Search for the cell housing the specified text and yield its [x, y] center coordinate. 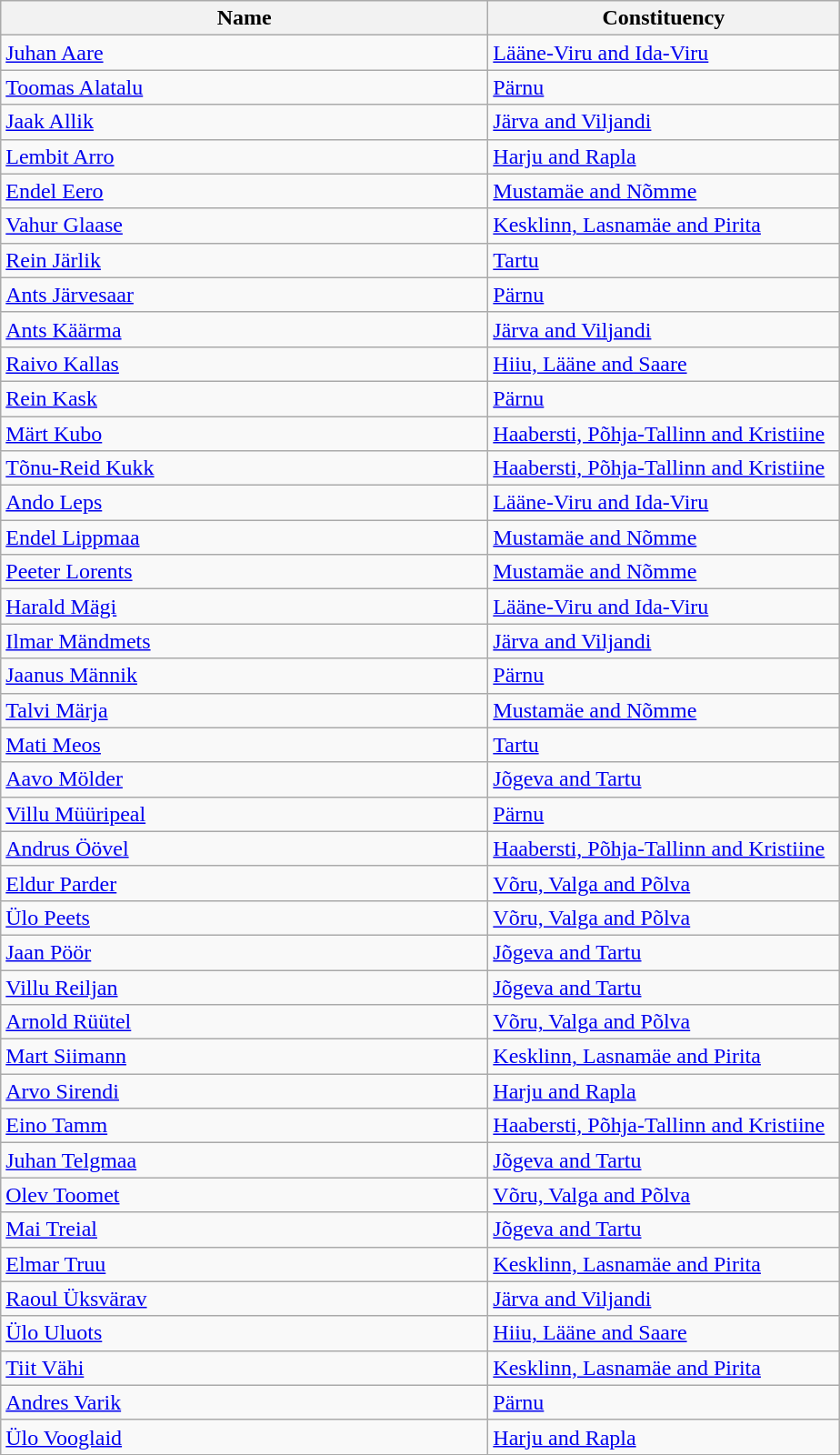
Jaanus Männik [245, 676]
Ilmar Mändmets [245, 641]
Lembit Arro [245, 156]
Elmar Truu [245, 1264]
Jaak Allik [245, 122]
Eldur Parder [245, 883]
Name [245, 18]
Ülo Uluots [245, 1333]
Ando Leps [245, 503]
Jaan Pöör [245, 952]
Constituency [664, 18]
Eino Tamm [245, 1126]
Aavo Mölder [245, 779]
Ülo Peets [245, 918]
Märt Kubo [245, 434]
Juhan Aare [245, 53]
Andrus Öövel [245, 848]
Andres Varik [245, 1402]
Villu Müüripeal [245, 814]
Mart Siimann [245, 1057]
Olev Toomet [245, 1195]
Tõnu-Reid Kukk [245, 468]
Raoul Üksvärav [245, 1299]
Rein Järlik [245, 260]
Juhan Telgmaa [245, 1160]
Tiit Vähi [245, 1368]
Talvi Märja [245, 710]
Ants Käärma [245, 329]
Endel Lippmaa [245, 537]
Arvo Sirendi [245, 1091]
Endel Eero [245, 191]
Vahur Glaase [245, 226]
Villu Reiljan [245, 987]
Rein Kask [245, 398]
Harald Mägi [245, 607]
Arnold Rüütel [245, 1022]
Toomas Alatalu [245, 87]
Mai Treial [245, 1229]
Peeter Lorents [245, 572]
Mati Meos [245, 745]
Raivo Kallas [245, 364]
Ülo Vooglaid [245, 1437]
Ants Järvesaar [245, 295]
